Provide the (X, Y) coordinate of the cell's center where the given text is located.  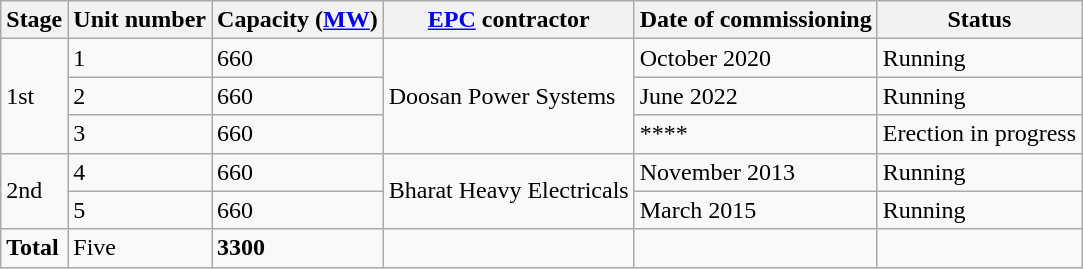
Doosan Power Systems (508, 96)
Capacity (MW) (298, 20)
Date of commissioning (756, 20)
November 2013 (756, 172)
5 (140, 210)
1st (34, 96)
October 2020 (756, 58)
Total (34, 248)
Unit number (140, 20)
EPC contractor (508, 20)
2nd (34, 191)
Five (140, 248)
4 (140, 172)
**** (756, 134)
Stage (34, 20)
Erection in progress (979, 134)
Bharat Heavy Electricals (508, 191)
3300 (298, 248)
3 (140, 134)
1 (140, 58)
June 2022 (756, 96)
2 (140, 96)
Status (979, 20)
March 2015 (756, 210)
